Detect which cell encompasses the target text, then output its (X, Y) center coordinate. 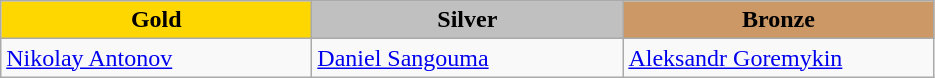
Daniel Sangouma (468, 58)
Bronze (778, 20)
Nikolay Antonov (156, 58)
Silver (468, 20)
Gold (156, 20)
Aleksandr Goremykin (778, 58)
